Locate the cell with the specified text and output its (X, Y) center coordinate. 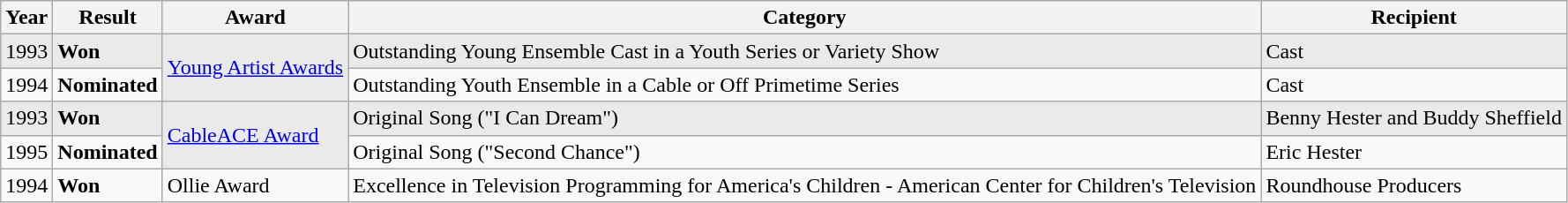
Eric Hester (1415, 152)
Original Song ("Second Chance") (804, 152)
CableACE Award (255, 135)
Award (255, 18)
Roundhouse Producers (1415, 185)
Original Song ("I Can Dream") (804, 118)
Outstanding Youth Ensemble in a Cable or Off Primetime Series (804, 85)
Result (108, 18)
1995 (26, 152)
Recipient (1415, 18)
Ollie Award (255, 185)
Category (804, 18)
Benny Hester and Buddy Sheffield (1415, 118)
Outstanding Young Ensemble Cast in a Youth Series or Variety Show (804, 51)
Year (26, 18)
Excellence in Television Programming for America's Children - American Center for Children's Television (804, 185)
Young Artist Awards (255, 68)
